Return [x, y] of the center of cell containing provided text 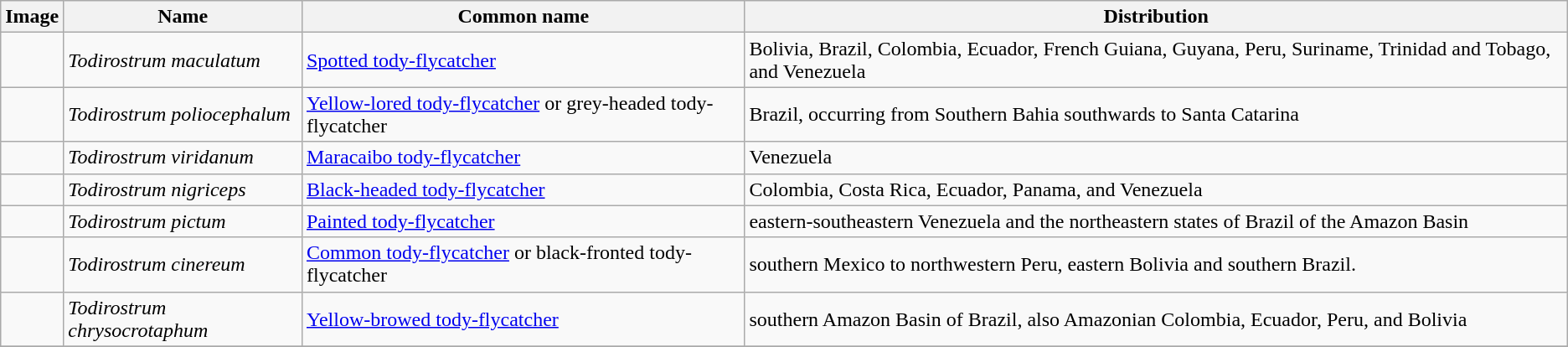
Yellow-lored tody-flycatcher or grey-headed tody-flycatcher [523, 114]
Common tody-flycatcher or black-fronted tody-flycatcher [523, 265]
Todirostrum poliocephalum [183, 114]
Maracaibo tody-flycatcher [523, 158]
Todirostrum nigriceps [183, 189]
Brazil, occurring from Southern Bahia southwards to Santa Catarina [1156, 114]
Name [183, 17]
Common name [523, 17]
Todirostrum cinereum [183, 265]
Spotted tody-flycatcher [523, 60]
Black-headed tody-flycatcher [523, 189]
Todirostrum maculatum [183, 60]
Painted tody-flycatcher [523, 221]
Todirostrum chrysocrotaphum [183, 319]
Yellow-browed tody-flycatcher [523, 319]
Bolivia, Brazil, Colombia, Ecuador, French Guiana, Guyana, Peru, Suriname, Trinidad and Tobago, and Venezuela [1156, 60]
Distribution [1156, 17]
Image [32, 17]
southern Amazon Basin of Brazil, also Amazonian Colombia, Ecuador, Peru, and Bolivia [1156, 319]
Todirostrum pictum [183, 221]
Venezuela [1156, 158]
Todirostrum viridanum [183, 158]
southern Mexico to northwestern Peru, eastern Bolivia and southern Brazil. [1156, 265]
eastern-southeastern Venezuela and the northeastern states of Brazil of the Amazon Basin [1156, 221]
Colombia, Costa Rica, Ecuador, Panama, and Venezuela [1156, 189]
